Identify which cell holds the provided text, then report its (X, Y) central coordinate. 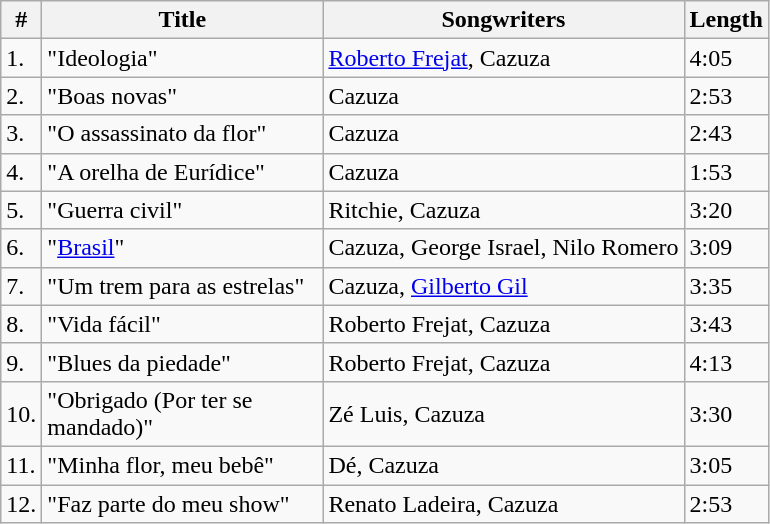
"Ideologia" (182, 58)
Renato Ladeira, Cazuza (504, 503)
8. (22, 324)
3:30 (726, 414)
Dé, Cazuza (504, 465)
2:43 (726, 134)
Cazuza, Gilberto Gil (504, 286)
10. (22, 414)
3:09 (726, 248)
# (22, 20)
3:05 (726, 465)
Length (726, 20)
4:05 (726, 58)
"Um trem para as estrelas" (182, 286)
"Vida fácil" (182, 324)
"Guerra civil" (182, 210)
1. (22, 58)
5. (22, 210)
4:13 (726, 362)
Cazuza, George Israel, Nilo Romero (504, 248)
"Boas novas" (182, 96)
"O assassinato da flor" (182, 134)
"Faz parte do meu show" (182, 503)
"Blues da piedade" (182, 362)
3:43 (726, 324)
Zé Luis, Cazuza (504, 414)
Title (182, 20)
"A orelha de Eurídice" (182, 172)
9. (22, 362)
"Brasil" (182, 248)
3:35 (726, 286)
6. (22, 248)
"Obrigado (Por ter se mandado)" (182, 414)
4. (22, 172)
Songwriters (504, 20)
12. (22, 503)
3. (22, 134)
"Minha flor, meu bebê" (182, 465)
11. (22, 465)
3:20 (726, 210)
7. (22, 286)
2. (22, 96)
Ritchie, Cazuza (504, 210)
1:53 (726, 172)
